Determine the [x, y] coordinate at the center of the cell enclosing the given text.  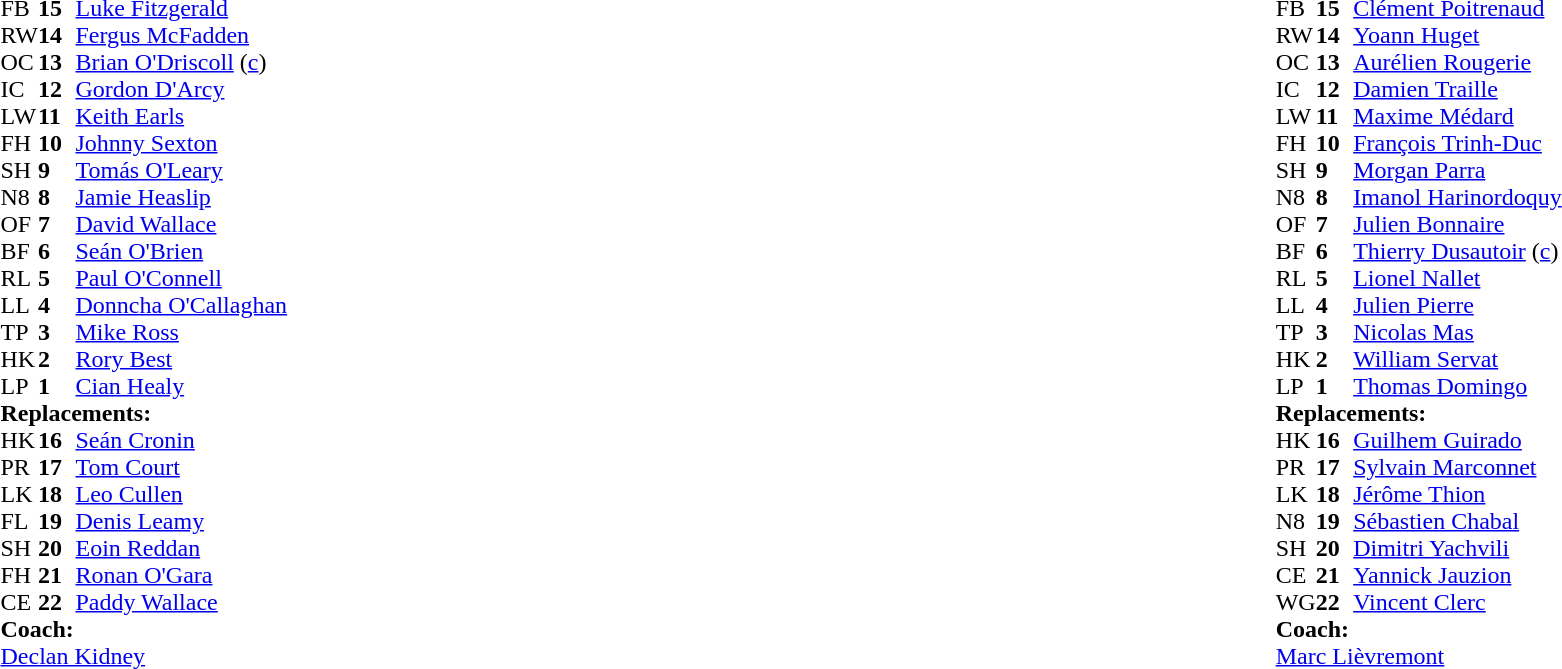
Maxime Médard [1458, 116]
Julien Bonnaire [1458, 224]
WG [1296, 602]
Imanol Harinordoquy [1458, 198]
Yannick Jauzion [1458, 576]
Gordon D'Arcy [182, 90]
Cian Healy [182, 386]
FL [19, 522]
Dimitri Yachvili [1458, 548]
Thierry Dusautoir (c) [1458, 252]
Thomas Domingo [1458, 386]
Keith Earls [182, 116]
Rory Best [182, 360]
Brian O'Driscoll (c) [182, 62]
Sylvain Marconnet [1458, 468]
Donncha O'Callaghan [182, 306]
Johnny Sexton [182, 144]
Lionel Nallet [1458, 278]
Denis Leamy [182, 522]
Paddy Wallace [182, 602]
Yoann Huget [1458, 36]
Seán Cronin [182, 440]
Vincent Clerc [1458, 602]
Eoin Reddan [182, 548]
Declan Kidney [144, 656]
Mike Ross [182, 332]
Paul O'Connell [182, 278]
Nicolas Mas [1458, 332]
Guilhem Guirado [1458, 440]
William Servat [1458, 360]
François Trinh-Duc [1458, 144]
David Wallace [182, 224]
Julien Pierre [1458, 306]
Sébastien Chabal [1458, 522]
Jérôme Thion [1458, 494]
Seán O'Brien [182, 252]
Ronan O'Gara [182, 576]
Tomás O'Leary [182, 170]
Jamie Heaslip [182, 198]
Damien Traille [1458, 90]
Marc Lièvremont [1419, 656]
Aurélien Rougerie [1458, 62]
Fergus McFadden [182, 36]
Leo Cullen [182, 494]
Morgan Parra [1458, 170]
Tom Court [182, 468]
